Provide the [X, Y] coordinate of the cell's center where the given text is located.  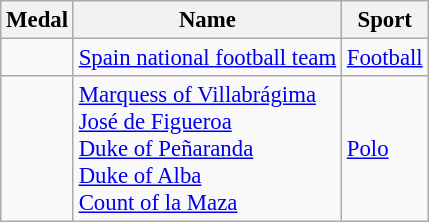
Polo [384, 149]
Football [384, 58]
Sport [384, 20]
Name [207, 20]
Marquess of Villabrágima José de Figueroa Duke of Peñaranda Duke of Alba Count of la Maza [207, 149]
Medal [38, 20]
Spain national football team [207, 58]
